Find where the given text appears and provide that cell's center as [x, y] coordinate. 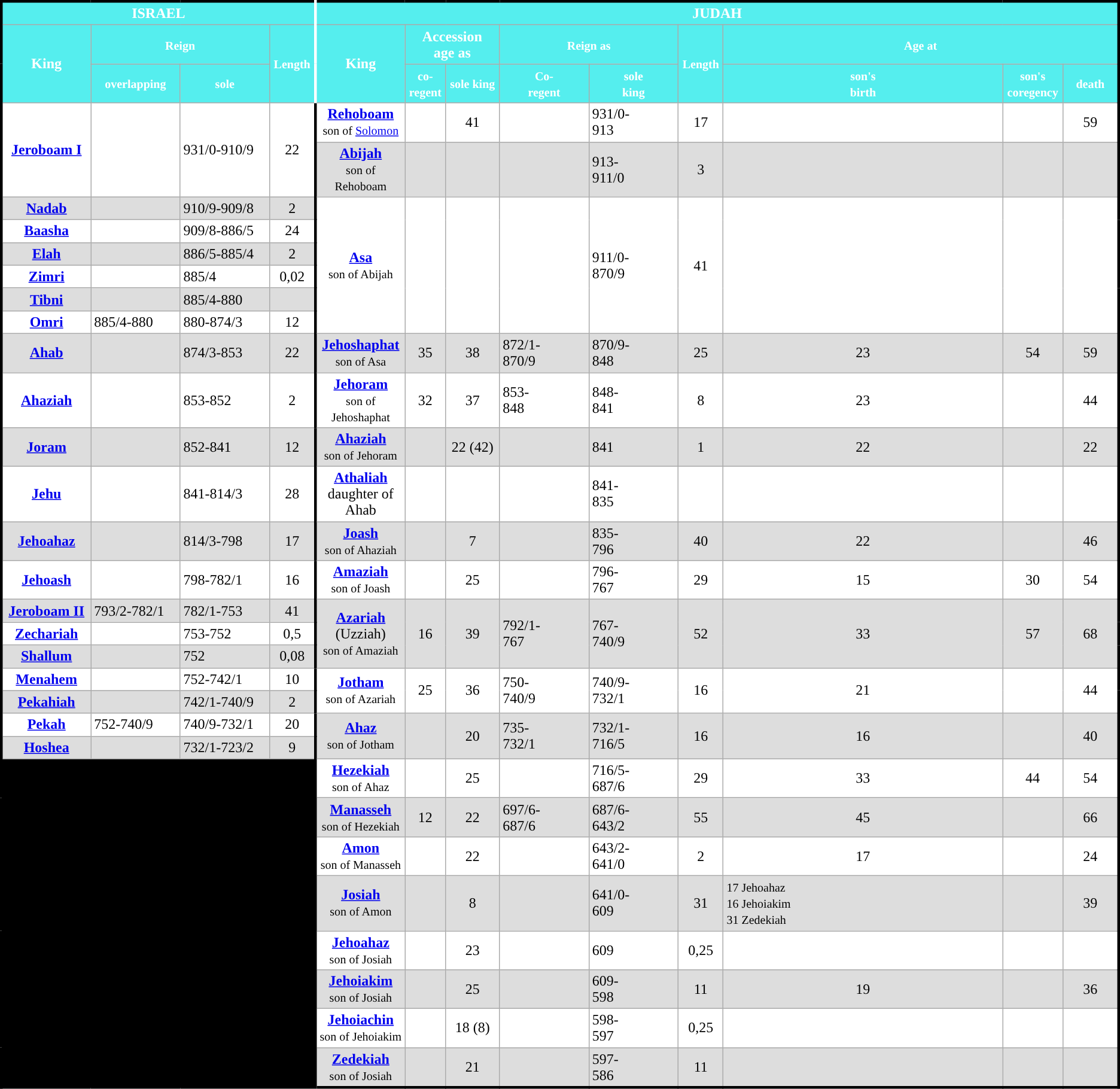
880-874/3 [225, 322]
609 [633, 950]
1 [701, 448]
Tibni [45, 299]
Jehoiachin son of Jehoiakim [360, 1028]
Pekah [45, 725]
870/9-848 [633, 353]
910/9-909/8 [225, 208]
37 [473, 400]
17 Jehoahaz16 Jehoiakim31 Zedekiah [863, 903]
886/5-885/4 [225, 254]
872/1-870/9 [544, 353]
609-598 [633, 990]
Ahaziahson of Jehoram [360, 448]
Manassehson of Hezekiah [360, 817]
Accessionage as [452, 44]
38 [473, 353]
ISRAEL [158, 13]
Menahem [45, 679]
Athaliahdaughter of Ahab [360, 494]
814/3-798 [225, 541]
752 [225, 656]
Abijahson of Rehoboam [360, 169]
913-911/0 [633, 169]
0,02 [292, 276]
Elah [45, 254]
Jehoshaphatson of Asa [360, 353]
15 [863, 580]
Jehoramson of Jehoshaphat [360, 400]
798-782/1 [225, 580]
son'scoregency [1033, 84]
Jehoiakimson of Josiah [360, 990]
Jehoahazson of Josiah [360, 950]
sole [225, 84]
848-841 [633, 400]
0,08 [292, 656]
841-835 [633, 494]
Jothamson of Azariah [360, 690]
57 [1033, 634]
835-796 [633, 541]
31 [701, 903]
Rehoboamson of Solomon [360, 122]
909/8-886/5 [225, 231]
735-732/1 [544, 736]
Jehu [45, 494]
death [1090, 84]
Jeroboam II [45, 611]
Shallum [45, 656]
931/0-910/9 [225, 150]
767-740/9 [633, 634]
Azariah (Uzziah) son of Amaziah [360, 634]
Zimri [45, 276]
Zechariah [45, 634]
overlapping [135, 84]
55 [701, 817]
853-848 [544, 400]
687/6-643/2 [633, 817]
641/0-609 [633, 903]
10 [292, 679]
752-742/1 [225, 679]
22 (42) [473, 448]
597-586 [633, 1067]
911/0-870/9 [633, 265]
Amaziahson of Joash [360, 580]
716/5-687/6 [633, 778]
Josiahson of Amon [360, 903]
Asason of Abijah [360, 265]
66 [1090, 817]
Joashson of Ahaziah [360, 541]
7 [473, 541]
Co-regent [544, 84]
753-752 [225, 634]
Zedekiahson of Josiah [360, 1067]
874/3-853 [225, 353]
750-740/9 [544, 690]
9 [292, 747]
Reign as [589, 44]
46 [1090, 541]
732/1-723/2 [225, 747]
Nadab [45, 208]
931/0-913 [633, 122]
Jeroboam I [45, 150]
793/2-782/1 [135, 611]
752-740/9 [135, 725]
Hezekiahson of Ahaz [360, 778]
45 [863, 817]
742/1-740/9 [225, 702]
732/1-716/5 [633, 736]
643/2-641/0 [633, 856]
Baasha [45, 231]
853-852 [225, 400]
18 (8) [473, 1028]
792/1-767 [544, 634]
son'sbirth [863, 84]
30 [1033, 580]
35 [425, 353]
841-814/3 [225, 494]
JUDAH [717, 13]
19 [863, 990]
885/4 [225, 276]
0,5 [292, 634]
soleking [633, 84]
Ahaziah [45, 400]
Amonson of Manasseh [360, 856]
32 [425, 400]
Ahazson of Jotham [360, 736]
852-841 [225, 448]
796-767 [633, 580]
Age at [921, 44]
Jehoahaz [45, 541]
3 [701, 169]
Jehoash [45, 580]
841 [633, 448]
Ahab [45, 353]
Omri [45, 322]
697/6-687/6 [544, 817]
co-regent [425, 84]
Joram [45, 448]
Pekahiah [45, 702]
68 [1090, 634]
782/1-753 [225, 611]
52 [701, 634]
Reign [181, 44]
598-597 [633, 1028]
sole king [473, 84]
Hoshea [45, 747]
28 [292, 494]
